Detect which cell encompasses the target text, then output its (x, y) center coordinate. 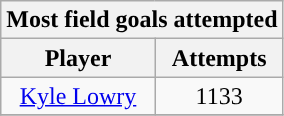
1133 (219, 96)
Most field goals attempted (142, 20)
Attempts (219, 58)
Player (78, 58)
Kyle Lowry (78, 96)
